Detect which cell encompasses the target text, then output its [X, Y] center coordinate. 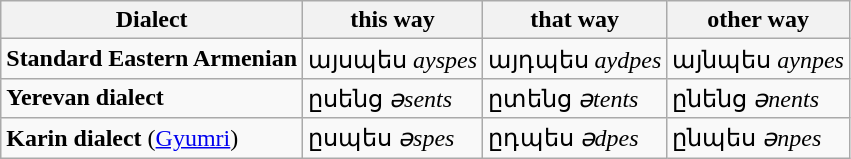
ընենց ənents [758, 98]
ըդպես ədpes [575, 138]
այդպես aydpes [575, 59]
ըսպես əspes [393, 138]
Standard Eastern Armenian [152, 59]
այսպես ayspes [393, 59]
ըսենց əsents [393, 98]
other way [758, 20]
այնպես aynpes [758, 59]
ըտենց ətents [575, 98]
ընպես ənpes [758, 138]
Dialect [152, 20]
this way [393, 20]
that way [575, 20]
Yerevan dialect [152, 98]
Karin dialect (Gyumri) [152, 138]
